Detect which cell encompasses the target text, then output its [x, y] center coordinate. 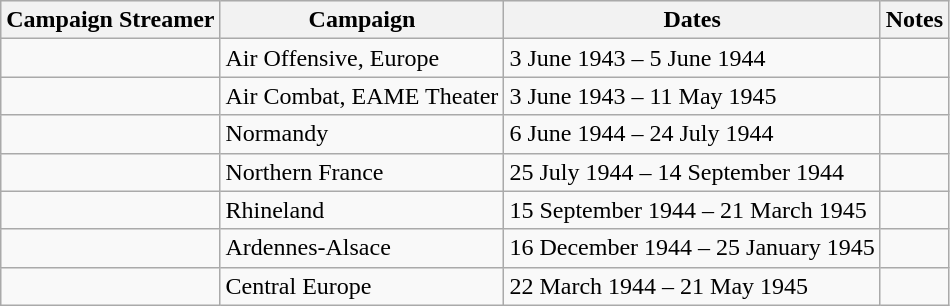
Campaign [362, 20]
3 June 1943 – 11 May 1945 [692, 96]
3 June 1943 – 5 June 1944 [692, 58]
Normandy [362, 134]
Air Combat, EAME Theater [362, 96]
6 June 1944 – 24 July 1944 [692, 134]
Rhineland [362, 210]
Air Offensive, Europe [362, 58]
Dates [692, 20]
Northern France [362, 172]
Ardennes-Alsace [362, 248]
25 July 1944 – 14 September 1944 [692, 172]
16 December 1944 – 25 January 1945 [692, 248]
Central Europe [362, 286]
Campaign Streamer [110, 20]
Notes [914, 20]
22 March 1944 – 21 May 1945 [692, 286]
15 September 1944 – 21 March 1945 [692, 210]
